Determine the [x, y] coordinate at the center of the cell enclosing the given text.  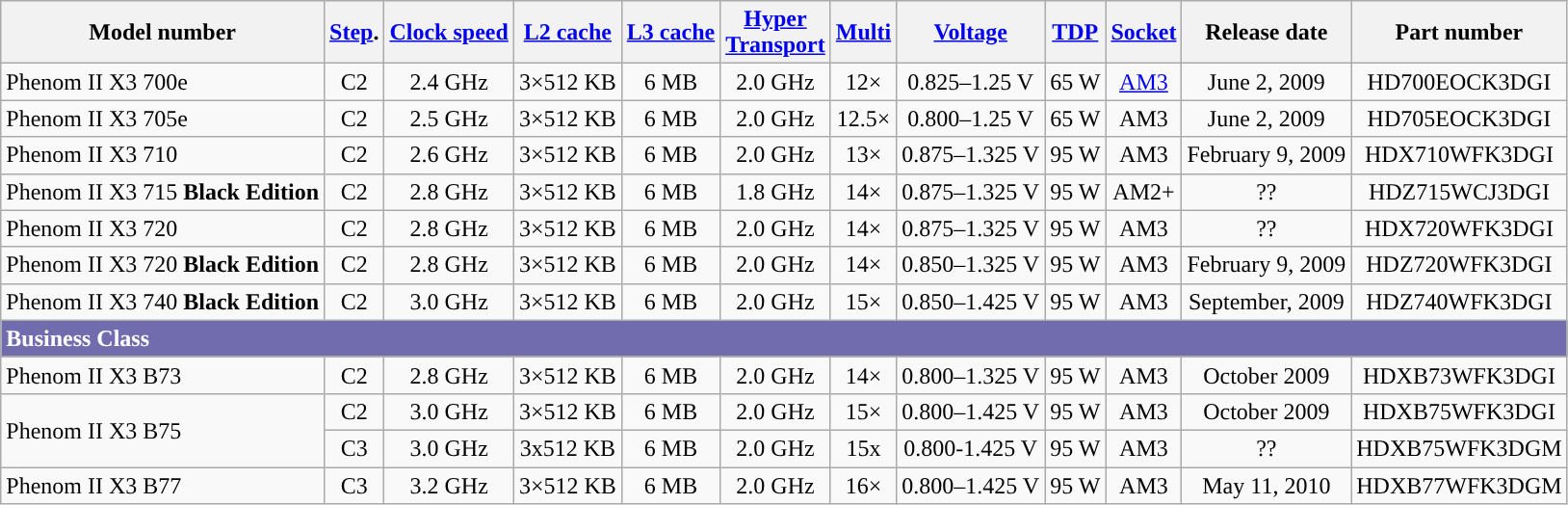
2.6 GHz [449, 155]
L2 cache [567, 33]
HDX710WFK3DGI [1459, 155]
Phenom II X3 B77 [163, 485]
L3 cache [670, 33]
16× [863, 485]
Socket [1144, 33]
13× [863, 155]
3x512 KB [567, 448]
Step. [354, 33]
2.5 GHz [449, 119]
Phenom II X3 715 Black Edition [163, 192]
HDZ715WCJ3DGI [1459, 192]
May 11, 2010 [1267, 485]
HDXB75WFK3DGM [1459, 448]
TDP [1075, 33]
HDXB77WFK3DGM [1459, 485]
Multi [863, 33]
HDX720WFK3DGI [1459, 228]
12.5× [863, 119]
Phenom II X3 B73 [163, 375]
HD700EOCK3DGI [1459, 82]
15x [863, 448]
AM2+ [1144, 192]
Phenom II X3 705e [163, 119]
0.800–1.25 V [971, 119]
Phenom II X3 700e [163, 82]
HD705EOCK3DGI [1459, 119]
12× [863, 82]
1.8 GHz [776, 192]
Model number [163, 33]
Clock speed [449, 33]
HDXB73WFK3DGI [1459, 375]
HyperTransport [776, 33]
Phenom II X3 720 Black Edition [163, 265]
0.800–1.325 V [971, 375]
0.825–1.25 V [971, 82]
Phenom II X3 740 Black Edition [163, 302]
Phenom II X3 710 [163, 155]
Phenom II X3 720 [163, 228]
Release date [1267, 33]
HDZ740WFK3DGI [1459, 302]
HDZ720WFK3DGI [1459, 265]
Voltage [971, 33]
HDXB75WFK3DGI [1459, 412]
Phenom II X3 B75 [163, 430]
Business Class [784, 338]
3.2 GHz [449, 485]
2.4 GHz [449, 82]
0.850–1.425 V [971, 302]
Part number [1459, 33]
0.850–1.325 V [971, 265]
September, 2009 [1267, 302]
0.800-1.425 V [971, 448]
